Search for the cell housing the specified text and yield its (x, y) center coordinate. 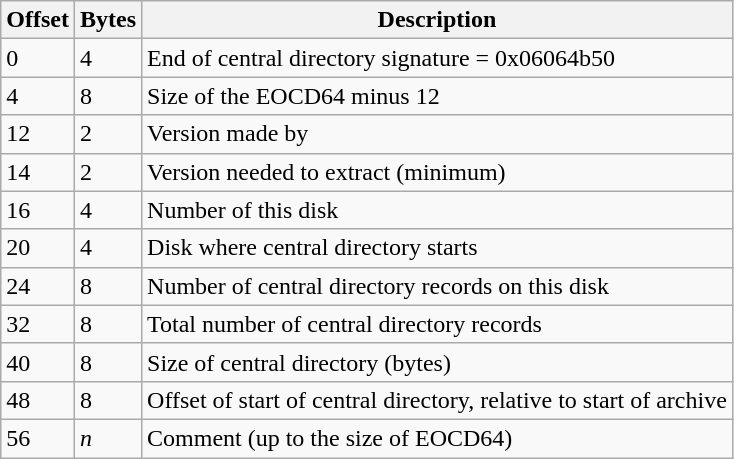
56 (38, 438)
Total number of central directory records (438, 324)
32 (38, 324)
12 (38, 134)
24 (38, 286)
Number of central directory records on this disk (438, 286)
48 (38, 400)
Offset (38, 20)
14 (38, 172)
n (108, 438)
Version made by (438, 134)
Size of the EOCD64 minus 12 (438, 96)
16 (38, 210)
0 (38, 58)
Offset of start of central directory, relative to start of archive (438, 400)
Disk where central directory starts (438, 248)
40 (38, 362)
20 (38, 248)
Number of this disk (438, 210)
Bytes (108, 20)
Description (438, 20)
Comment (up to the size of EOCD64) (438, 438)
Version needed to extract (minimum) (438, 172)
End of central directory signature = 0x06064b50 (438, 58)
Size of central directory (bytes) (438, 362)
